Output the (X, Y) coordinate of the center of the cell containing the given text.  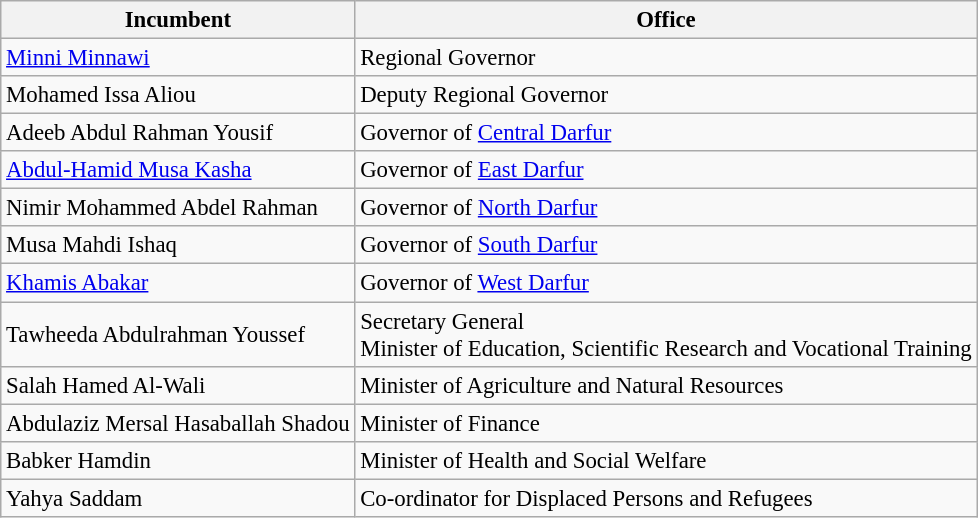
Co-ordinator for Displaced Persons and Refugees (666, 498)
Khamis Abakar (178, 283)
Regional Governor (666, 58)
Nimir Mohammed Abdel Rahman (178, 208)
Governor of South Darfur (666, 245)
Minister of Finance (666, 423)
Minister of Health and Social Welfare (666, 460)
Abdulaziz Mersal Hasaballah Shadou (178, 423)
Abdul-Hamid Musa Kasha (178, 170)
Governor of West Darfur (666, 283)
Adeeb Abdul Rahman Yousif (178, 133)
Deputy Regional Governor (666, 95)
Babker Hamdin (178, 460)
Yahya Saddam (178, 498)
Incumbent (178, 20)
Governor of North Darfur (666, 208)
Mohamed Issa Aliou (178, 95)
Minni Minnawi (178, 58)
Salah Hamed Al-Wali (178, 385)
Governor of Central Darfur (666, 133)
Tawheeda Abdulrahman Youssef (178, 334)
Minister of Agriculture and Natural Resources (666, 385)
Office (666, 20)
Governor of East Darfur (666, 170)
Secretary GeneralMinister of Education, Scientific Research and Vocational Training (666, 334)
Musa Mahdi Ishaq (178, 245)
